Locate the cell with the specified text and output its [x, y] center coordinate. 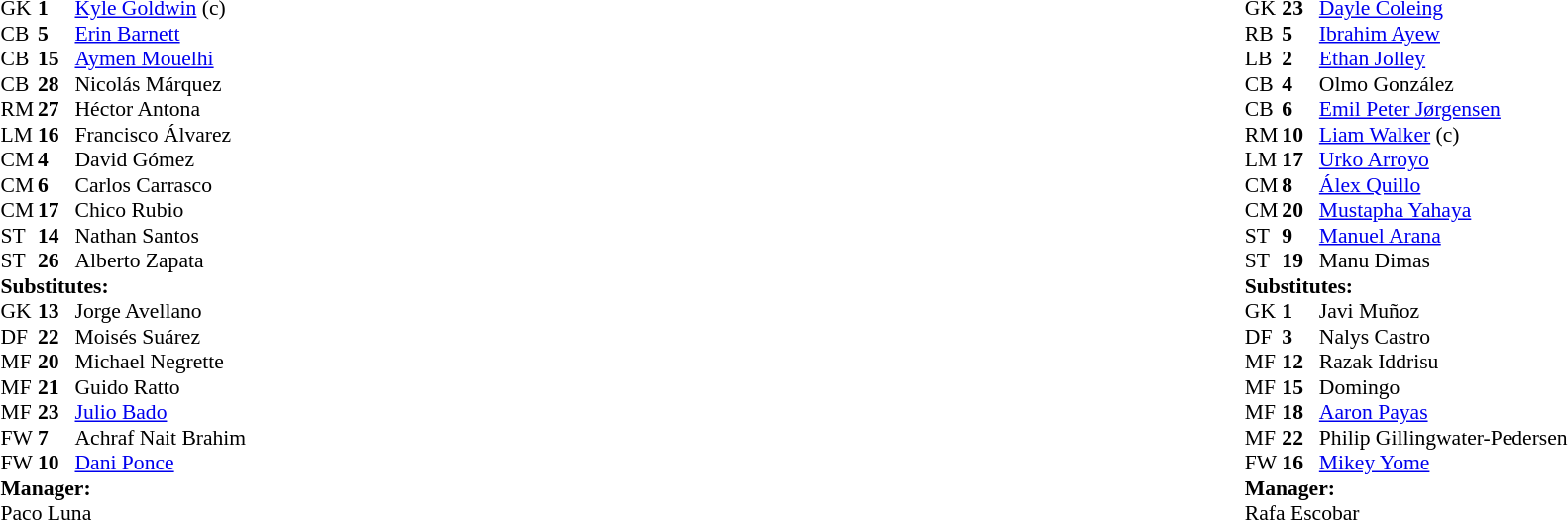
9 [1300, 236]
Manuel Arana [1443, 236]
Héctor Antona [161, 110]
23 [56, 413]
RB [1264, 34]
Nalys Castro [1443, 337]
Javi Muñoz [1443, 312]
7 [56, 438]
Jorge Avellano [161, 312]
Michael Negrette [161, 362]
19 [1300, 260]
Chico Rubio [161, 211]
2 [1300, 58]
Manu Dimas [1443, 260]
Liam Walker (c) [1443, 135]
Domingo [1443, 387]
3 [1300, 337]
Aaron Payas [1443, 413]
26 [56, 260]
Francisco Álvarez [161, 135]
Guido Ratto [161, 387]
Olmo González [1443, 84]
Emil Peter Jørgensen [1443, 110]
8 [1300, 185]
Achraf Nait Brahim [161, 438]
28 [56, 84]
21 [56, 387]
Alberto Zapata [161, 260]
Razak Iddrisu [1443, 362]
Dani Ponce [161, 463]
Álex Quillo [1443, 185]
Philip Gillingwater-Pedersen [1443, 438]
18 [1300, 413]
David Gómez [161, 159]
Julio Bado [161, 413]
Nicolás Márquez [161, 84]
Urko Arroyo [1443, 159]
Carlos Carrasco [161, 185]
14 [56, 236]
Ethan Jolley [1443, 58]
Moisés Suárez [161, 337]
Nathan Santos [161, 236]
27 [56, 110]
1 [1300, 312]
Ibrahim Ayew [1443, 34]
13 [56, 312]
Mikey Yome [1443, 463]
Erin Barnett [161, 34]
Mustapha Yahaya [1443, 211]
Aymen Mouelhi [161, 58]
12 [1300, 362]
LB [1264, 58]
